Return (X, Y) of the center of cell containing provided text 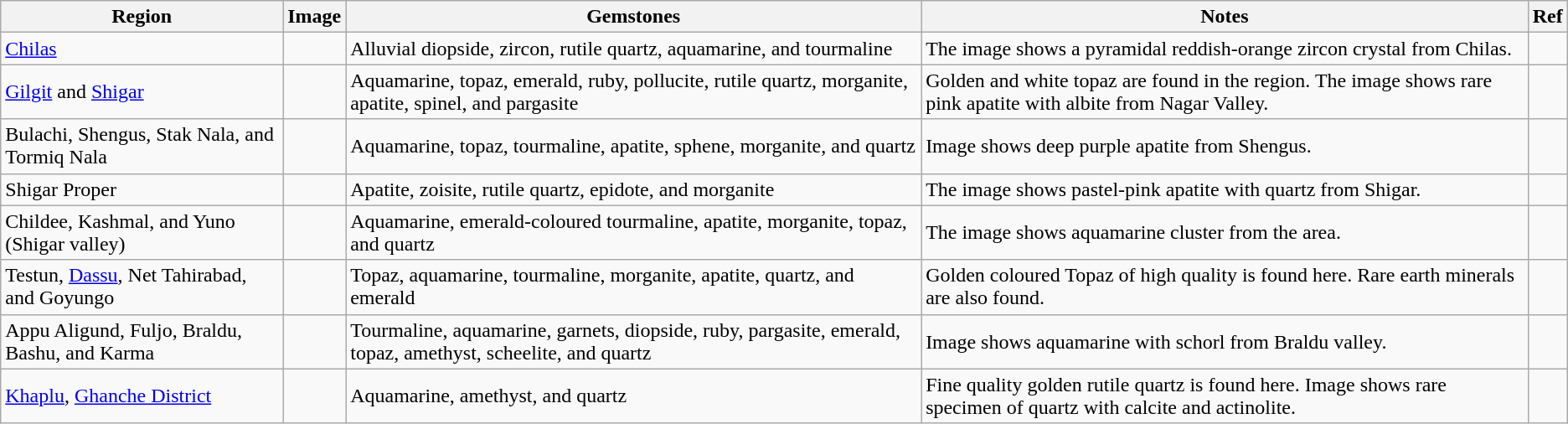
Golden and white topaz are found in the region. The image shows rare pink apatite with albite from Nagar Valley. (1225, 92)
Image (315, 17)
Image shows aquamarine with schorl from Braldu valley. (1225, 342)
Childee, Kashmal, and Yuno (Shigar valley) (142, 233)
Shigar Proper (142, 189)
Topaz, aquamarine, tourmaline, morganite, apatite, quartz, and emerald (633, 287)
Tourmaline, aquamarine, garnets, diopside, ruby, pargasite, emerald, topaz, amethyst, scheelite, and quartz (633, 342)
Appu Aligund, Fuljo, Braldu, Bashu, and Karma (142, 342)
Aquamarine, emerald-coloured tourmaline, apatite, morganite, topaz, and quartz (633, 233)
Aquamarine, amethyst, and quartz (633, 396)
Testun, Dassu, Net Tahirabad, and Goyungo (142, 287)
Region (142, 17)
Bulachi, Shengus, Stak Nala, and Tormiq Nala (142, 146)
Ref (1548, 17)
Alluvial diopside, zircon, rutile quartz, aquamarine, and tourmaline (633, 49)
The image shows aquamarine cluster from the area. (1225, 233)
The image shows a pyramidal reddish-orange zircon crystal from Chilas. (1225, 49)
Fine quality golden rutile quartz is found here. Image shows rare specimen of quartz with calcite and actinolite. (1225, 396)
Apatite, zoisite, rutile quartz, epidote, and morganite (633, 189)
Golden coloured Topaz of high quality is found here. Rare earth minerals are also found. (1225, 287)
Gemstones (633, 17)
Image shows deep purple apatite from Shengus. (1225, 146)
Notes (1225, 17)
Aquamarine, topaz, emerald, ruby, pollucite, rutile quartz, morganite, apatite, spinel, and pargasite (633, 92)
Aquamarine, topaz, tourmaline, apatite, sphene, morganite, and quartz (633, 146)
Khaplu, Ghanche District (142, 396)
Gilgit and Shigar (142, 92)
Chilas (142, 49)
The image shows pastel-pink apatite with quartz from Shigar. (1225, 189)
